Return [x, y] of the center of cell containing provided text 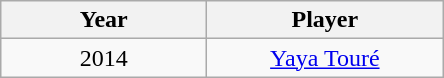
Year [104, 20]
Yaya Touré [325, 58]
Player [325, 20]
2014 [104, 58]
